Return the (X, Y) coordinate for the center point of the cell that contains the specified text.  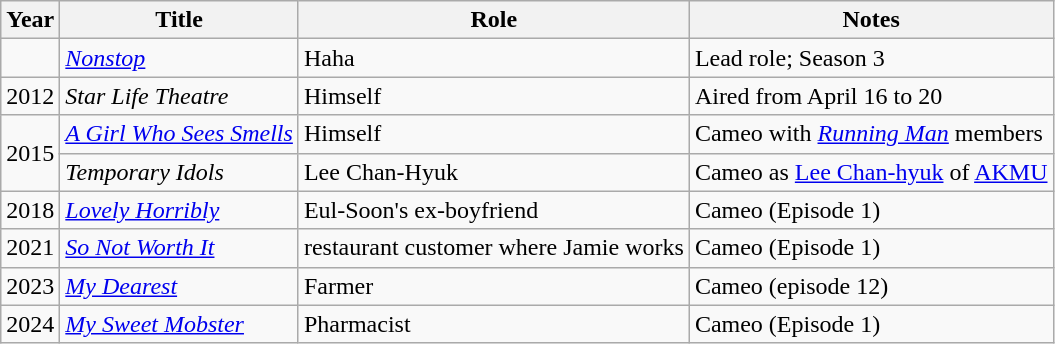
Lovely Horribly (180, 210)
Cameo with Running Man members (871, 134)
2023 (30, 286)
Temporary Idols (180, 172)
Role (494, 20)
Pharmacist (494, 324)
My Dearest (180, 286)
Title (180, 20)
Aired from April 16 to 20 (871, 96)
2021 (30, 248)
Eul-Soon's ex-boyfriend (494, 210)
2012 (30, 96)
Cameo as Lee Chan-hyuk of AKMU (871, 172)
2024 (30, 324)
Year (30, 20)
Lee Chan-Hyuk (494, 172)
2015 (30, 153)
Nonstop (180, 58)
A Girl Who Sees Smells (180, 134)
Haha (494, 58)
restaurant customer where Jamie works (494, 248)
Cameo (episode 12) (871, 286)
Farmer (494, 286)
Lead role; Season 3 (871, 58)
Notes (871, 20)
2018 (30, 210)
My Sweet Mobster (180, 324)
Star Life Theatre (180, 96)
So Not Worth It (180, 248)
